Provide the [x, y] coordinate of the cell's center where the given text is located.  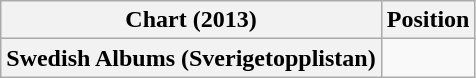
Swedish Albums (Sverigetopplistan) [191, 58]
Position [428, 20]
Chart (2013) [191, 20]
